Locate the cell with the specified text and output its [X, Y] center coordinate. 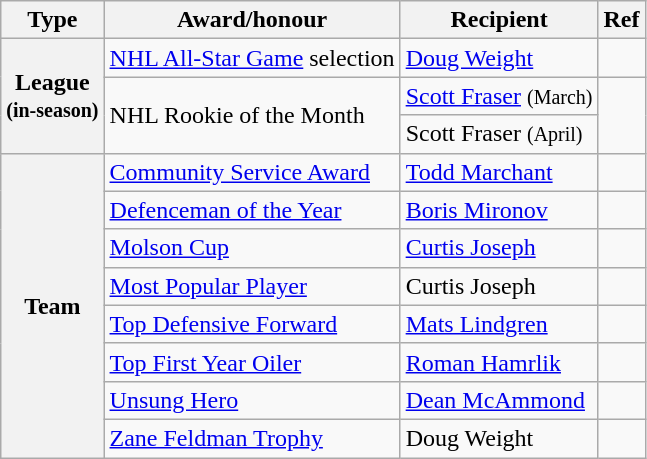
Award/honour [252, 20]
Type [52, 20]
Scott Fraser (April) [499, 134]
NHL Rookie of the Month [252, 115]
Community Service Award [252, 172]
Recipient [499, 20]
Boris Mironov [499, 210]
Top First Year Oiler [252, 362]
Ref [622, 20]
Defenceman of the Year [252, 210]
League(in-season) [52, 96]
Mats Lindgren [499, 324]
Top Defensive Forward [252, 324]
Unsung Hero [252, 400]
Dean McAmmond [499, 400]
NHL All-Star Game selection [252, 58]
Zane Feldman Trophy [252, 438]
Team [52, 305]
Todd Marchant [499, 172]
Most Popular Player [252, 286]
Scott Fraser (March) [499, 96]
Roman Hamrlik [499, 362]
Molson Cup [252, 248]
